Detect which cell encompasses the target text, then output its (x, y) center coordinate. 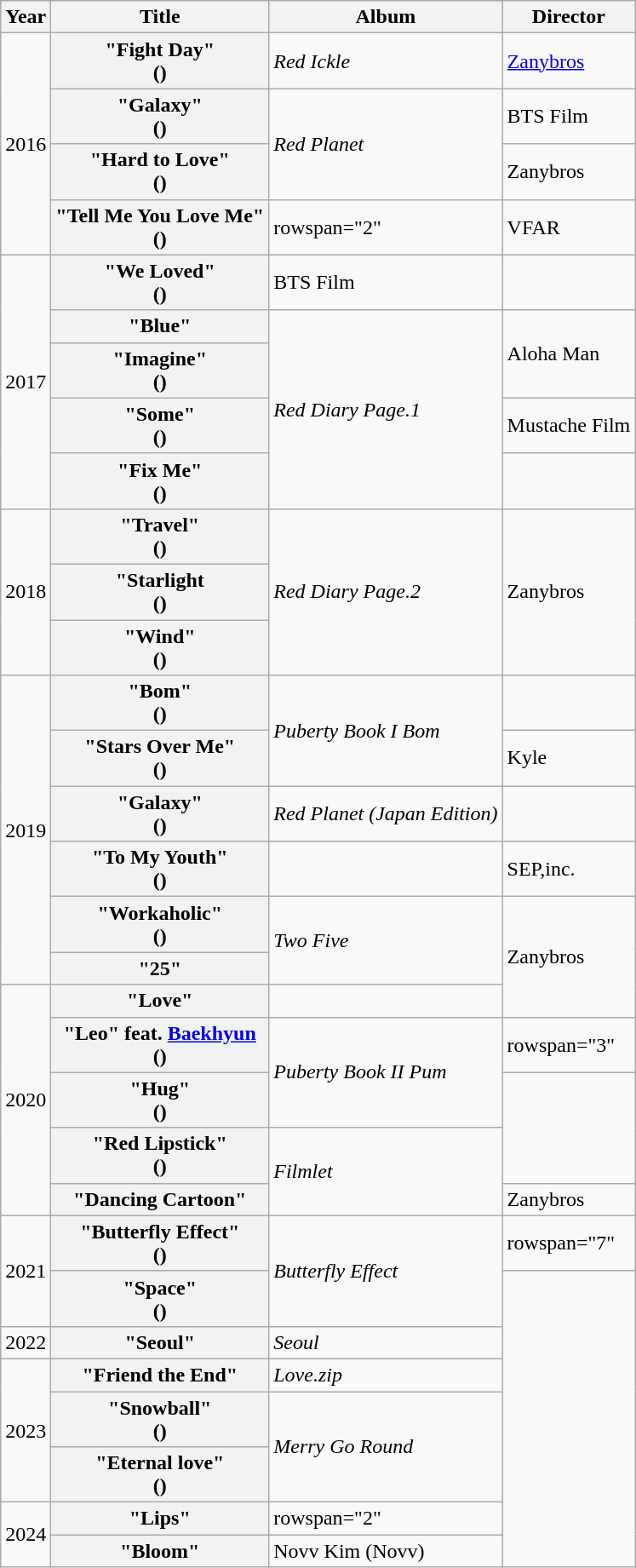
"Space"() (160, 1298)
Red Diary Page.2 (386, 591)
Novv Kim (Novv) (386, 1551)
2022 (26, 1342)
"Hard to Love"() (160, 172)
Filmlet (386, 1172)
VFAR (569, 227)
"Red Lipstick"() (160, 1155)
"To My Youth"() (160, 869)
"Eternal love"() (160, 1475)
"Travel"() (160, 537)
Red Planet (Japan Edition) (386, 814)
Kyle (569, 758)
"Snowball"() (160, 1419)
"Dancing Cartoon" (160, 1199)
"Love" (160, 1001)
"We Loved"() (160, 283)
Mustache Film (569, 426)
Puberty Book I Bom (386, 731)
"Butterfly Effect"() (160, 1243)
Love.zip (386, 1375)
2024 (26, 1535)
"Blue" (160, 326)
Merry Go Round (386, 1447)
"Fight Day"() (160, 61)
"Bom"() (160, 704)
"Workaholic"() (160, 925)
Red Ickle (386, 61)
rowspan="7" (569, 1243)
"Wind" () (160, 647)
rowspan="3" (569, 1044)
2016 (26, 144)
Two Five (386, 940)
"Some"() (160, 426)
Title (160, 17)
"Friend the End" (160, 1375)
Seoul (386, 1342)
Album (386, 17)
Red Diary Page.1 (386, 409)
Year (26, 17)
2019 (26, 830)
2017 (26, 382)
"Seoul" (160, 1342)
2023 (26, 1430)
2018 (26, 591)
2020 (26, 1100)
"Starlight() (160, 591)
Director (569, 17)
"Fix Me"() (160, 480)
"Tell Me You Love Me"() (160, 227)
"25" (160, 968)
Butterfly Effect (386, 1271)
SEP,inc. (569, 869)
2021 (26, 1271)
Puberty Book II Pum (386, 1072)
"Stars Over Me"() (160, 758)
"Hug"() (160, 1100)
Red Planet (386, 144)
"Lips" (160, 1519)
"Bloom" (160, 1551)
"Imagine" () (160, 370)
"Leo" feat. Baekhyun() (160, 1044)
Aloha Man (569, 354)
